Return the (x, y) coordinate for the center point of the cell that contains the specified text.  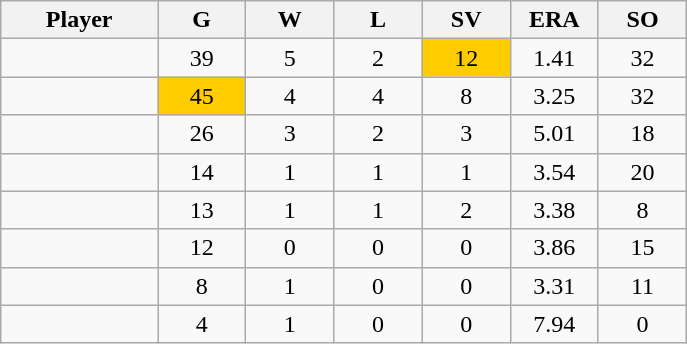
5.01 (554, 134)
3.86 (554, 248)
7.94 (554, 324)
15 (642, 248)
13 (202, 210)
39 (202, 58)
5 (290, 58)
14 (202, 172)
26 (202, 134)
3.54 (554, 172)
3.25 (554, 96)
18 (642, 134)
45 (202, 96)
1.41 (554, 58)
3.31 (554, 286)
SV (466, 20)
SO (642, 20)
20 (642, 172)
3.38 (554, 210)
Player (80, 20)
ERA (554, 20)
G (202, 20)
W (290, 20)
11 (642, 286)
L (378, 20)
